From the cell containing the given text, extract its center point as (X, Y) coordinate. 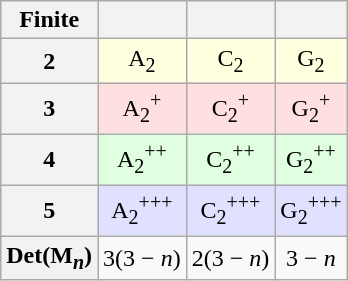
Det(Mn) (50, 258)
C2 (230, 61)
A2 (142, 61)
G2+++ (311, 210)
3(3 − n) (142, 258)
A2++ (142, 160)
2(3 − n) (230, 258)
A2+++ (142, 210)
G2+ (311, 108)
4 (50, 160)
C2++ (230, 160)
2 (50, 61)
C2+ (230, 108)
G2 (311, 61)
G2++ (311, 160)
3 (50, 108)
3 − n (311, 258)
A2+ (142, 108)
Finite (50, 20)
5 (50, 210)
C2+++ (230, 210)
